Locate the cell with the specified text and output its (x, y) center coordinate. 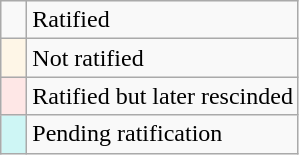
Ratified (163, 20)
Ratified but later rescinded (163, 96)
Pending ratification (163, 134)
Not ratified (163, 58)
